For the text-containing cell, return its midpoint in (x, y) coordinate format. 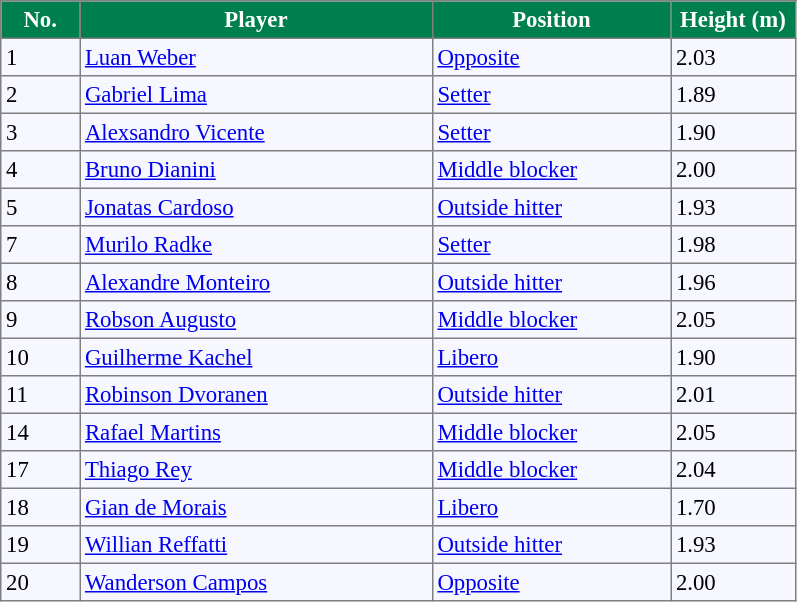
Murilo Radke (256, 245)
18 (40, 507)
Thiago Rey (256, 470)
2.03 (733, 57)
5 (40, 207)
Height (m) (733, 20)
Willian Reffatti (256, 545)
2 (40, 95)
Wanderson Campos (256, 582)
Alexsandro Vicente (256, 132)
Position (551, 20)
Luan Weber (256, 57)
2.01 (733, 395)
11 (40, 395)
20 (40, 582)
1 (40, 57)
No. (40, 20)
Robson Augusto (256, 320)
2.04 (733, 470)
8 (40, 282)
1.70 (733, 507)
Gian de Morais (256, 507)
1.96 (733, 282)
Alexandre Monteiro (256, 282)
Player (256, 20)
Robinson Dvoranen (256, 395)
17 (40, 470)
14 (40, 432)
1.89 (733, 95)
7 (40, 245)
4 (40, 170)
10 (40, 357)
19 (40, 545)
1.98 (733, 245)
3 (40, 132)
9 (40, 320)
Bruno Dianini (256, 170)
Rafael Martins (256, 432)
Gabriel Lima (256, 95)
Jonatas Cardoso (256, 207)
Guilherme Kachel (256, 357)
